Extract the (x, y) coordinate from the center of the cell holding the provided text.  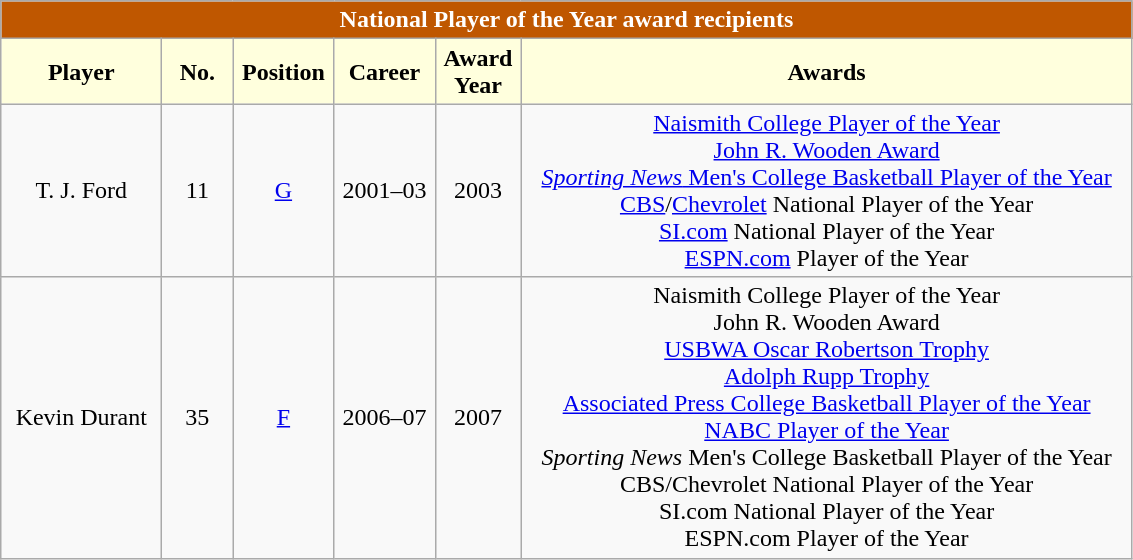
Position (284, 72)
2001–03 (384, 190)
No. (198, 72)
2007 (478, 418)
2006–07 (384, 418)
T. J. Ford (82, 190)
F (284, 418)
11 (198, 190)
Player (82, 72)
Career (384, 72)
G (284, 190)
2003 (478, 190)
Award Year (478, 72)
Awards (826, 72)
Kevin Durant (82, 418)
National Player of the Year award recipients (566, 20)
35 (198, 418)
